Search for the cell housing the specified text and yield its [x, y] center coordinate. 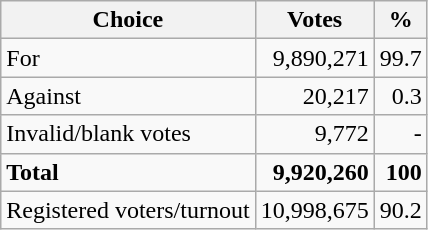
9,920,260 [314, 172]
Votes [314, 20]
% [400, 20]
10,998,675 [314, 210]
Against [128, 96]
99.7 [400, 58]
Invalid/blank votes [128, 134]
90.2 [400, 210]
100 [400, 172]
9,890,271 [314, 58]
Choice [128, 20]
Registered voters/turnout [128, 210]
For [128, 58]
- [400, 134]
9,772 [314, 134]
0.3 [400, 96]
Total [128, 172]
20,217 [314, 96]
